Search for the cell housing the specified text and yield its [x, y] center coordinate. 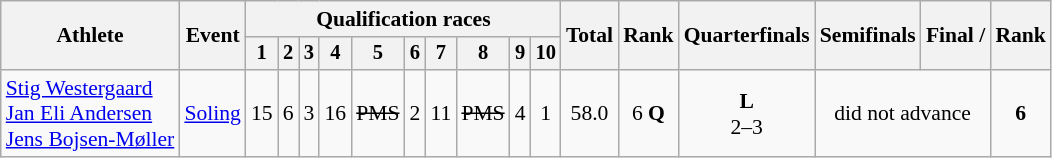
Semifinals [868, 36]
Total [590, 36]
15 [262, 114]
8 [482, 54]
58.0 [590, 114]
Athlete [90, 36]
Quarterfinals [747, 36]
16 [335, 114]
did not advance [903, 114]
10 [546, 54]
Soling [212, 114]
11 [440, 114]
L 2–3 [747, 114]
6 Q [648, 114]
9 [520, 54]
Stig WestergaardJan Eli AndersenJens Bojsen-Møller [90, 114]
Final / [956, 36]
Qualification races [404, 19]
7 [440, 54]
Event [212, 36]
5 [378, 54]
